Return (X, Y) of the center of cell containing provided text 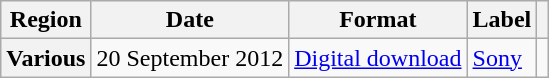
Region (46, 20)
Sony (502, 58)
20 September 2012 (190, 58)
Format (378, 20)
Date (190, 20)
Various (46, 58)
Digital download (378, 58)
Label (502, 20)
